Return (X, Y) of the center of cell containing provided text 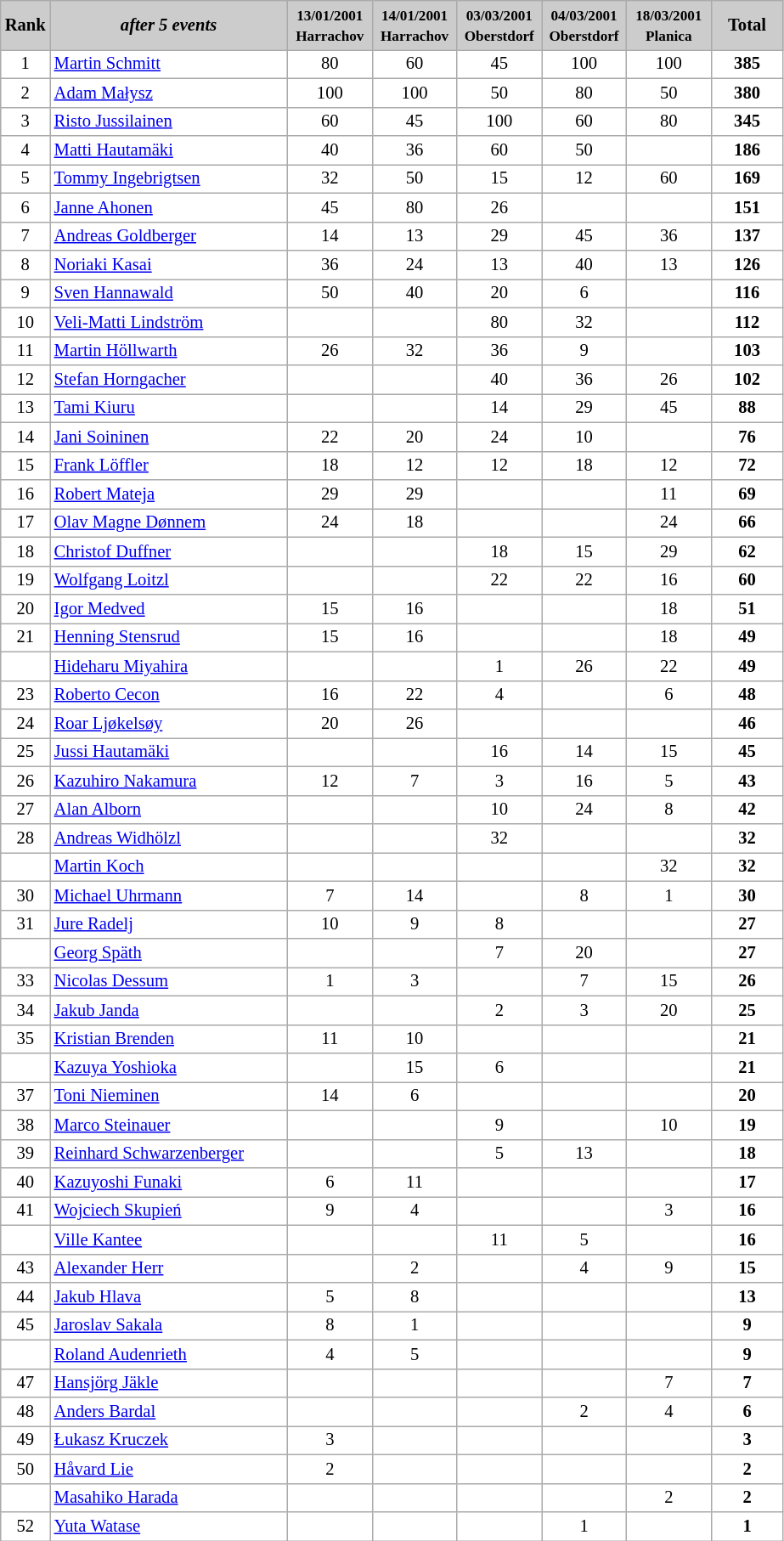
Tami Kiuru (169, 408)
385 (747, 64)
47 (25, 1383)
Wojciech Skupień (169, 1211)
38 (25, 1125)
34 (25, 1010)
23 (25, 695)
Jakub Hlava (169, 1297)
151 (747, 207)
Hansjörg Jäkle (169, 1383)
Stefan Horngacher (169, 380)
66 (747, 522)
Risto Jussilainen (169, 121)
Håvard Lie (169, 1469)
72 (747, 466)
39 (25, 1154)
Roar Ljøkelsøy (169, 723)
62 (747, 551)
33 (25, 981)
31 (25, 924)
Total (747, 25)
Olav Magne Dønnem (169, 522)
169 (747, 178)
186 (747, 150)
03/03/2001Oberstdorf (499, 25)
Nicolas Dessum (169, 981)
88 (747, 408)
51 (747, 609)
Michael Uhrmann (169, 895)
Igor Medved (169, 609)
Kazuyoshi Funaki (169, 1182)
Ville Kantee (169, 1239)
Roberto Cecon (169, 695)
Sven Hannawald (169, 293)
345 (747, 121)
Janne Ahonen (169, 207)
Rank (25, 25)
Kristian Brenden (169, 1039)
112 (747, 322)
Andreas Goldberger (169, 236)
Martin Schmitt (169, 64)
Jaroslav Sakala (169, 1325)
126 (747, 264)
Christof Duffner (169, 551)
Henning Stensrud (169, 637)
Yuta Watase (169, 1527)
Tommy Ingebrigtsen (169, 178)
Reinhard Schwarzenberger (169, 1154)
Kazuhiro Nakamura (169, 781)
41 (25, 1211)
Roland Audenrieth (169, 1354)
44 (25, 1297)
after 5 events (169, 25)
Adam Małysz (169, 93)
Hideharu Miyahira (169, 666)
Marco Steinauer (169, 1125)
137 (747, 236)
Kazuya Yoshioka (169, 1068)
380 (747, 93)
Anders Bardal (169, 1411)
Alan Alborn (169, 810)
Noriaki Kasai (169, 264)
103 (747, 351)
Jani Soininen (169, 437)
Matti Hautamäki (169, 150)
69 (747, 494)
52 (25, 1527)
13/01/2001Harrachov (330, 25)
Jakub Janda (169, 1010)
116 (747, 293)
04/03/2001Oberstdorf (584, 25)
28 (25, 838)
18/03/2001Planica (668, 25)
Wolfgang Loitzl (169, 580)
Toni Nieminen (169, 1096)
Martin Höllwarth (169, 351)
Jussi Hautamäki (169, 752)
Georg Späth (169, 952)
14/01/2001Harrachov (415, 25)
Jure Radelj (169, 924)
Veli-Matti Lindström (169, 322)
Łukasz Kruczek (169, 1440)
102 (747, 380)
Martin Koch (169, 866)
35 (25, 1039)
Robert Mateja (169, 494)
Andreas Widhölzl (169, 838)
46 (747, 723)
Frank Löffler (169, 466)
Alexander Herr (169, 1268)
42 (747, 810)
Masahiko Harada (169, 1498)
76 (747, 437)
37 (25, 1096)
